Capture the cell that displays the provided text and extract its [X, Y] central coordinate. 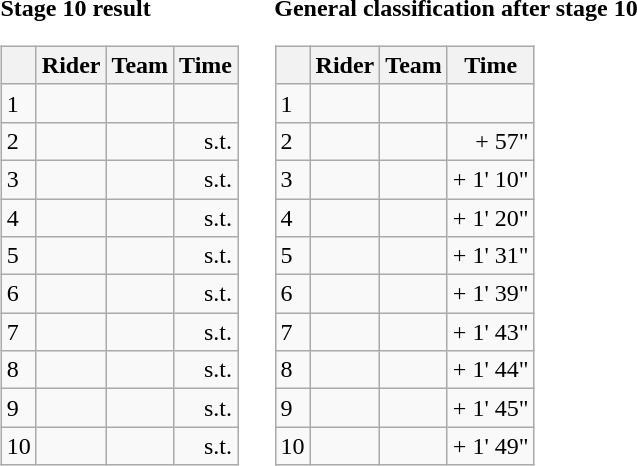
+ 1' 39" [490, 294]
+ 1' 44" [490, 370]
+ 1' 49" [490, 446]
+ 1' 10" [490, 179]
+ 1' 31" [490, 256]
+ 1' 43" [490, 332]
+ 57" [490, 141]
+ 1' 20" [490, 217]
+ 1' 45" [490, 408]
